Identify which cell holds the provided text, then report its (X, Y) central coordinate. 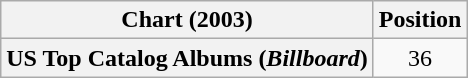
US Top Catalog Albums (Billboard) (187, 58)
Position (420, 20)
Chart (2003) (187, 20)
36 (420, 58)
